For the text-containing cell, return its midpoint in [x, y] coordinate format. 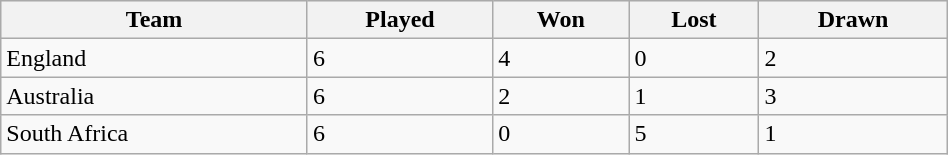
South Africa [154, 134]
4 [561, 58]
Australia [154, 96]
Played [400, 20]
Team [154, 20]
Lost [694, 20]
5 [694, 134]
England [154, 58]
Won [561, 20]
3 [853, 96]
Drawn [853, 20]
